Pinpoint the cell where the given text exists, returning its (X, Y) midpoint coordinate. 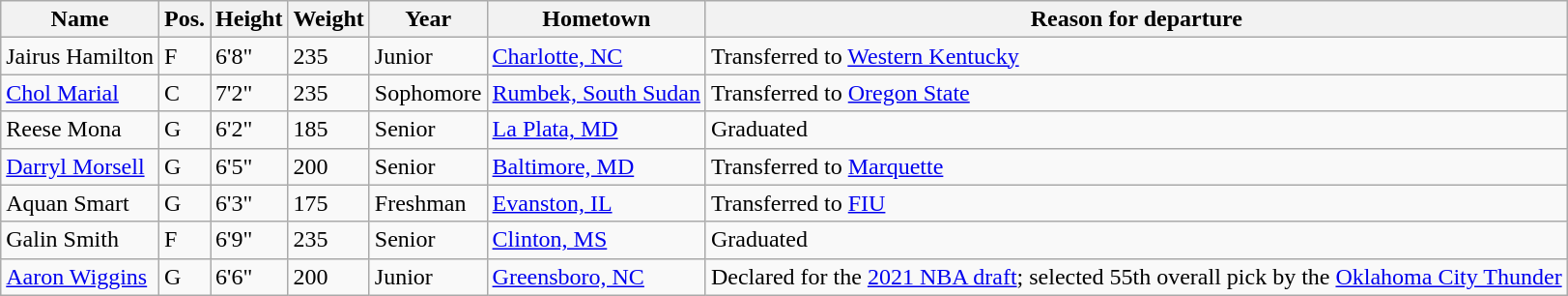
Declared for the 2021 NBA draft; selected 55th overall pick by the Oklahoma City Thunder (1136, 277)
6'2" (249, 130)
6'5" (249, 166)
Evanston, IL (596, 203)
Transferred to FIU (1136, 203)
C (184, 93)
Height (249, 19)
Reese Mona (80, 130)
Jairus Hamilton (80, 56)
La Plata, MD (596, 130)
Name (80, 19)
Clinton, MS (596, 240)
7'2" (249, 93)
Transferred to Western Kentucky (1136, 56)
6'3" (249, 203)
Sophomore (428, 93)
185 (328, 130)
6'6" (249, 277)
175 (328, 203)
Galin Smith (80, 240)
Pos. (184, 19)
Weight (328, 19)
Charlotte, NC (596, 56)
Rumbek, South Sudan (596, 93)
6'9" (249, 240)
Reason for departure (1136, 19)
Freshman (428, 203)
Aquan Smart (80, 203)
Transferred to Oregon State (1136, 93)
Baltimore, MD (596, 166)
Year (428, 19)
6'8" (249, 56)
Darryl Morsell (80, 166)
Chol Marial (80, 93)
Transferred to Marquette (1136, 166)
Hometown (596, 19)
Aaron Wiggins (80, 277)
Greensboro, NC (596, 277)
